Detect which cell encompasses the target text, then output its [x, y] center coordinate. 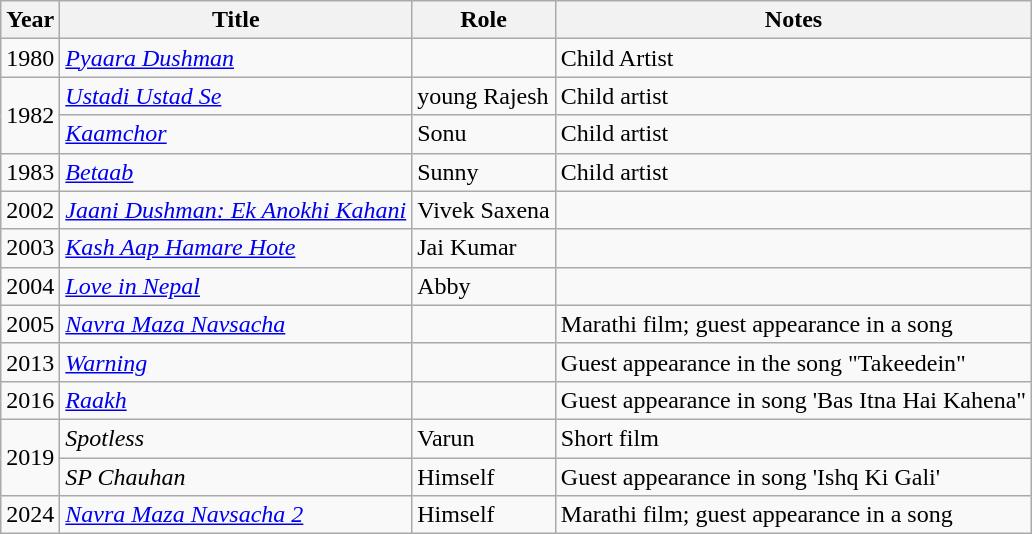
Raakh [236, 400]
2002 [30, 210]
Abby [484, 286]
Child Artist [793, 58]
Title [236, 20]
Varun [484, 438]
Spotless [236, 438]
Warning [236, 362]
2013 [30, 362]
Guest appearance in song 'Bas Itna Hai Kahena" [793, 400]
2016 [30, 400]
Pyaara Dushman [236, 58]
Kaamchor [236, 134]
Short film [793, 438]
Jai Kumar [484, 248]
Vivek Saxena [484, 210]
Guest appearance in song 'Ishq Ki Gali' [793, 477]
1980 [30, 58]
Jaani Dushman: Ek Anokhi Kahani [236, 210]
SP Chauhan [236, 477]
Ustadi Ustad Se [236, 96]
1982 [30, 115]
Kash Aap Hamare Hote [236, 248]
Navra Maza Navsacha 2 [236, 515]
2003 [30, 248]
Navra Maza Navsacha [236, 324]
2004 [30, 286]
2005 [30, 324]
Sunny [484, 172]
young Rajesh [484, 96]
Love in Nepal [236, 286]
Role [484, 20]
Notes [793, 20]
Betaab [236, 172]
2024 [30, 515]
1983 [30, 172]
Year [30, 20]
2019 [30, 457]
Sonu [484, 134]
Guest appearance in the song "Takeedein" [793, 362]
